Detect which cell encompasses the target text, then output its [x, y] center coordinate. 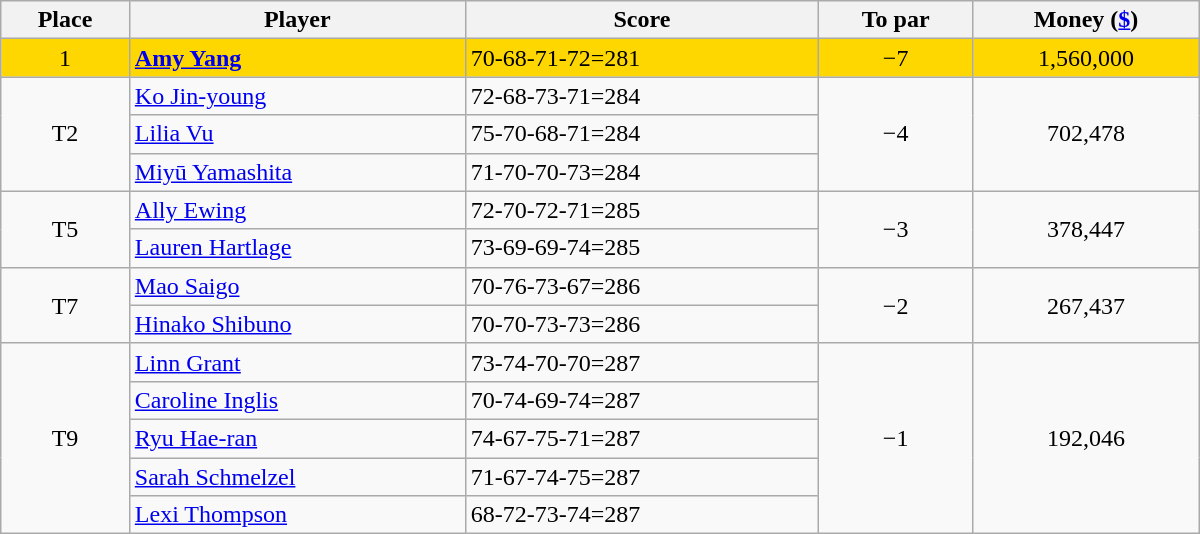
Caroline Inglis [297, 400]
70-68-71-72=281 [642, 58]
T7 [66, 305]
−2 [896, 305]
−4 [896, 134]
1,560,000 [1086, 58]
Player [297, 20]
Miyū Yamashita [297, 172]
−7 [896, 58]
68-72-73-74=287 [642, 515]
Ryu Hae-ran [297, 438]
73-74-70-70=287 [642, 362]
74-67-75-71=287 [642, 438]
T5 [66, 229]
Score [642, 20]
Sarah Schmelzel [297, 477]
Linn Grant [297, 362]
−3 [896, 229]
Lauren Hartlage [297, 248]
Lexi Thompson [297, 515]
Hinako Shibuno [297, 324]
To par [896, 20]
71-67-74-75=287 [642, 477]
−1 [896, 438]
72-68-73-71=284 [642, 96]
Mao Saigo [297, 286]
71-70-70-73=284 [642, 172]
1 [66, 58]
Ally Ewing [297, 210]
70-70-73-73=286 [642, 324]
75-70-68-71=284 [642, 134]
Amy Yang [297, 58]
Money ($) [1086, 20]
T9 [66, 438]
267,437 [1086, 305]
378,447 [1086, 229]
Place [66, 20]
72-70-72-71=285 [642, 210]
70-74-69-74=287 [642, 400]
192,046 [1086, 438]
Lilia Vu [297, 134]
73-69-69-74=285 [642, 248]
702,478 [1086, 134]
70-76-73-67=286 [642, 286]
T2 [66, 134]
Ko Jin-young [297, 96]
